Scan for the cell matching the given text and deliver its (X, Y) coordinate at center. 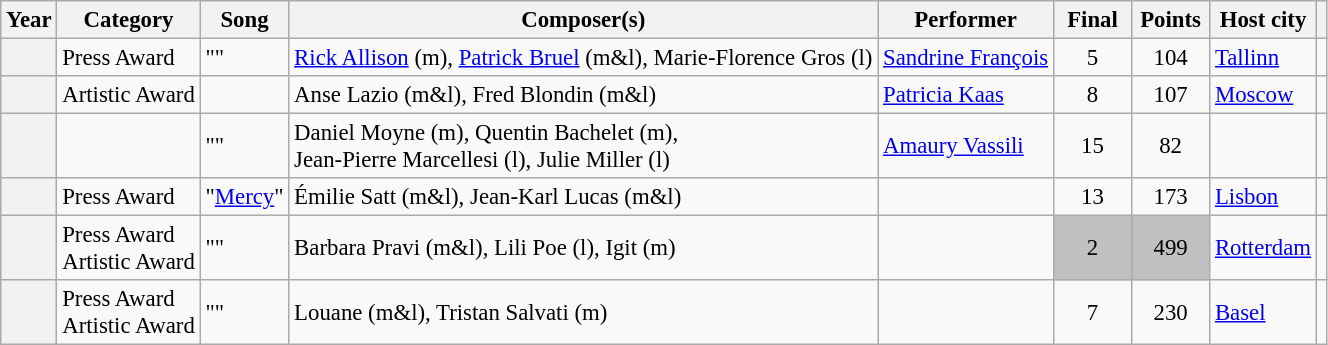
13 (1092, 197)
Basel (1264, 312)
"Mercy" (244, 197)
499 (1171, 248)
2 (1092, 248)
Host city (1264, 20)
Émilie Satt (m&l), Jean-Karl Lucas (m&l) (584, 197)
Lisbon (1264, 197)
5 (1092, 58)
Tallinn (1264, 58)
230 (1171, 312)
Rick Allison (m), Patrick Bruel (m&l), Marie-Florence Gros (l) (584, 58)
82 (1171, 146)
104 (1171, 58)
Artistic Award (128, 95)
Year (29, 20)
Daniel Moyne (m), Quentin Bachelet (m),Jean-Pierre Marcellesi (l), Julie Miller (l) (584, 146)
Louane (m&l), Tristan Salvati (m) (584, 312)
Patricia Kaas (966, 95)
Moscow (1264, 95)
Amaury Vassili (966, 146)
Rotterdam (1264, 248)
107 (1171, 95)
7 (1092, 312)
Sandrine François (966, 58)
Category (128, 20)
173 (1171, 197)
Song (244, 20)
15 (1092, 146)
Final (1092, 20)
Performer (966, 20)
8 (1092, 95)
Anse Lazio (m&l), Fred Blondin (m&l) (584, 95)
Barbara Pravi (m&l), Lili Poe (l), Igit (m) (584, 248)
Composer(s) (584, 20)
Points (1171, 20)
